Scan for the cell matching the given text and deliver its (x, y) coordinate at center. 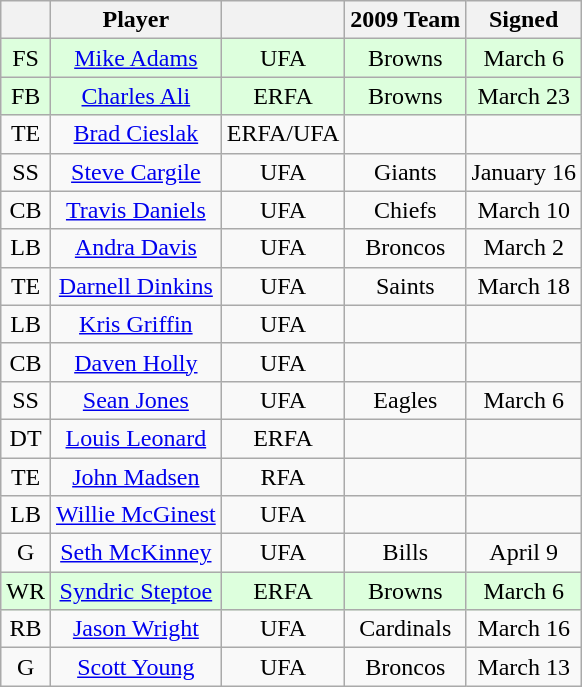
Scott Young (136, 667)
Sean Jones (136, 400)
March 13 (524, 667)
Eagles (406, 400)
Signed (524, 20)
March 10 (524, 210)
John Madsen (136, 477)
March 18 (524, 286)
April 9 (524, 553)
DT (26, 438)
Chiefs (406, 210)
FS (26, 58)
Mike Adams (136, 58)
Giants (406, 172)
RFA (283, 477)
Bills (406, 553)
Kris Griffin (136, 324)
Cardinals (406, 629)
Brad Cieslak (136, 134)
Jason Wright (136, 629)
FB (26, 96)
2009 Team (406, 20)
WR (26, 591)
Charles Ali (136, 96)
March 16 (524, 629)
Daven Holly (136, 362)
Darnell Dinkins (136, 286)
January 16 (524, 172)
March 23 (524, 96)
Travis Daniels (136, 210)
Syndric Steptoe (136, 591)
Willie McGinest (136, 515)
Player (136, 20)
ERFA/UFA (283, 134)
Saints (406, 286)
Louis Leonard (136, 438)
Seth McKinney (136, 553)
Steve Cargile (136, 172)
RB (26, 629)
March 2 (524, 248)
Andra Davis (136, 248)
